Provide the (X, Y) coordinate of the cell's center where the given text is located.  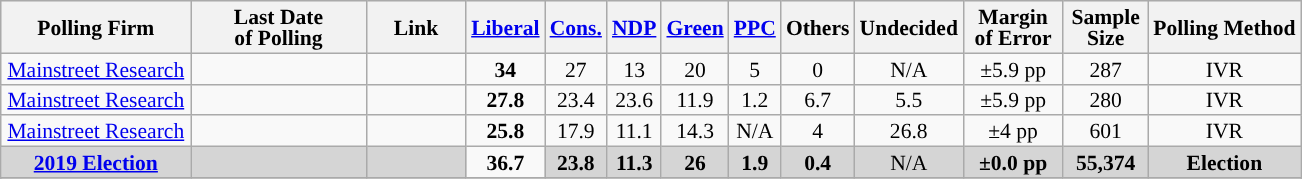
287 (1106, 68)
11.1 (634, 132)
1.2 (755, 100)
23.4 (576, 100)
55,374 (1106, 162)
Polling Method (1224, 27)
4 (818, 132)
Marginof Error (1013, 27)
Liberal (505, 27)
±4 pp (1013, 132)
NDP (634, 27)
23.6 (634, 100)
6.7 (818, 100)
601 (1106, 132)
Polling Firm (96, 27)
Cons. (576, 27)
23.8 (576, 162)
280 (1106, 100)
34 (505, 68)
17.9 (576, 132)
11.9 (694, 100)
20 (694, 68)
±0.0 pp (1013, 162)
27 (576, 68)
SampleSize (1106, 27)
PPC (755, 27)
0 (818, 68)
Green (694, 27)
Last Dateof Polling (278, 27)
36.7 (505, 162)
2019 Election (96, 162)
14.3 (694, 132)
Undecided (909, 27)
0.4 (818, 162)
1.9 (755, 162)
26.8 (909, 132)
25.8 (505, 132)
Election (1224, 162)
Others (818, 27)
27.8 (505, 100)
Link (416, 27)
5.5 (909, 100)
26 (694, 162)
11.3 (634, 162)
13 (634, 68)
5 (755, 68)
